Determine the (x, y) coordinate at the center of the cell enclosing the given text.  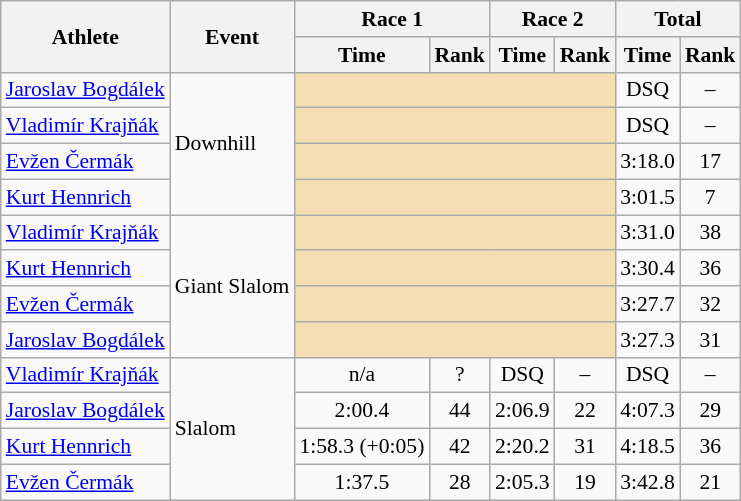
38 (710, 233)
28 (460, 482)
Race 2 (552, 19)
17 (710, 162)
Athlete (86, 36)
3:01.5 (648, 197)
n/a (362, 375)
3:27.7 (648, 304)
4:18.5 (648, 447)
1:58.3 (+0:05) (362, 447)
4:07.3 (648, 411)
3:42.8 (648, 482)
29 (710, 411)
3:18.0 (648, 162)
3:27.3 (648, 340)
2:05.3 (522, 482)
Event (232, 36)
42 (460, 447)
19 (586, 482)
21 (710, 482)
3:31.0 (648, 233)
? (460, 375)
Slalom (232, 428)
44 (460, 411)
22 (586, 411)
Total (678, 19)
2:00.4 (362, 411)
1:37.5 (362, 482)
2:20.2 (522, 447)
Giant Slalom (232, 286)
Race 1 (392, 19)
Downhill (232, 143)
2:06.9 (522, 411)
3:30.4 (648, 269)
32 (710, 304)
7 (710, 197)
